Provide the (X, Y) coordinate of the cell's center where the given text is located.  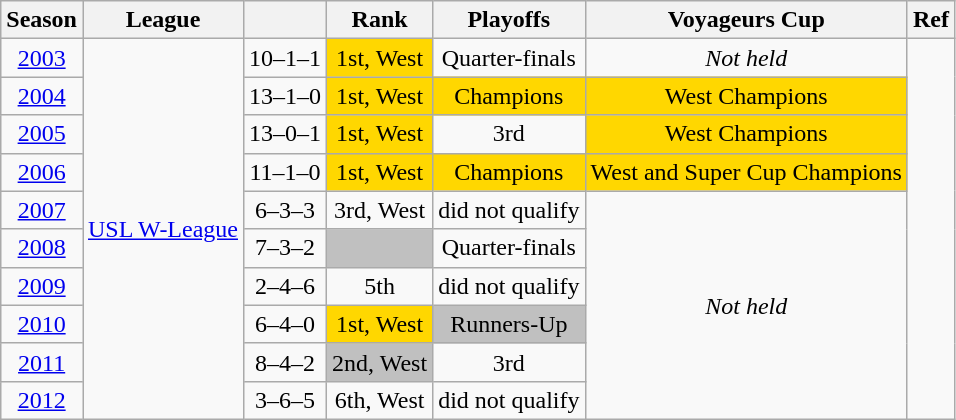
Ref (930, 20)
Runners-Up (509, 324)
2008 (42, 248)
2–4–6 (286, 286)
7–3–2 (286, 248)
6–3–3 (286, 210)
5th (380, 286)
Season (42, 20)
2nd, West (380, 362)
3rd, West (380, 210)
6th, West (380, 400)
Rank (380, 20)
2004 (42, 96)
2005 (42, 134)
11–1–0 (286, 172)
8–4–2 (286, 362)
West and Super Cup Champions (746, 172)
13–1–0 (286, 96)
2010 (42, 324)
USL W-League (162, 230)
2009 (42, 286)
2011 (42, 362)
Voyageurs Cup (746, 20)
10–1–1 (286, 58)
2003 (42, 58)
2012 (42, 400)
13–0–1 (286, 134)
2006 (42, 172)
Playoffs (509, 20)
2007 (42, 210)
6–4–0 (286, 324)
League (162, 20)
3–6–5 (286, 400)
